Provide the [x, y] coordinate of the cell's center where the given text is located.  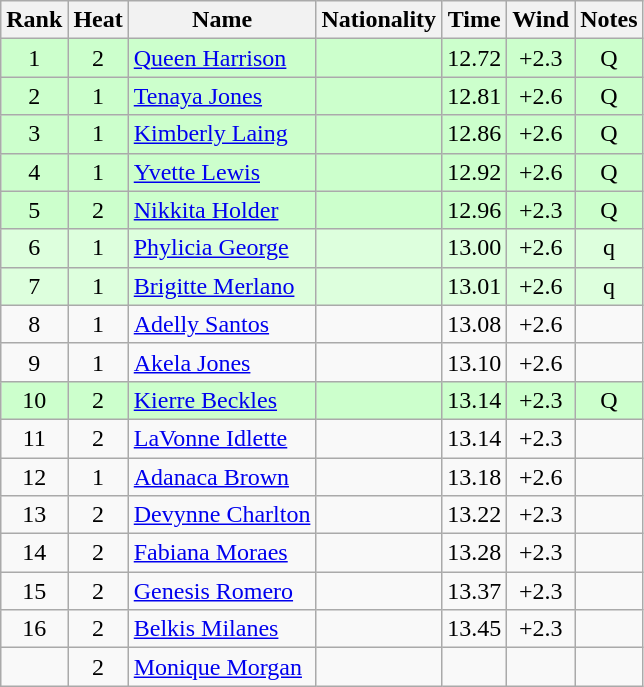
Devynne Charlton [222, 515]
9 [34, 362]
4 [34, 172]
13.45 [474, 629]
6 [34, 248]
12.72 [474, 58]
8 [34, 324]
13.37 [474, 591]
Brigitte Merlano [222, 286]
Phylicia George [222, 248]
13.01 [474, 286]
15 [34, 591]
11 [34, 438]
Notes [609, 20]
13 [34, 515]
Tenaya Jones [222, 96]
12.81 [474, 96]
16 [34, 629]
Time [474, 20]
13.28 [474, 553]
13.00 [474, 248]
Rank [34, 20]
10 [34, 400]
12.92 [474, 172]
Belkis Milanes [222, 629]
Adanaca Brown [222, 477]
Fabiana Moraes [222, 553]
LaVonne Idlette [222, 438]
Kierre Beckles [222, 400]
Name [222, 20]
Adelly Santos [222, 324]
3 [34, 134]
Kimberly Laing [222, 134]
13.08 [474, 324]
Queen Harrison [222, 58]
Nationality [379, 20]
12 [34, 477]
14 [34, 553]
Nikkita Holder [222, 210]
12.96 [474, 210]
13.10 [474, 362]
13.22 [474, 515]
13.18 [474, 477]
Monique Morgan [222, 667]
12.86 [474, 134]
Heat [98, 20]
Wind [541, 20]
Yvette Lewis [222, 172]
Akela Jones [222, 362]
7 [34, 286]
Genesis Romero [222, 591]
5 [34, 210]
